Detect which cell encompasses the target text, then output its [X, Y] center coordinate. 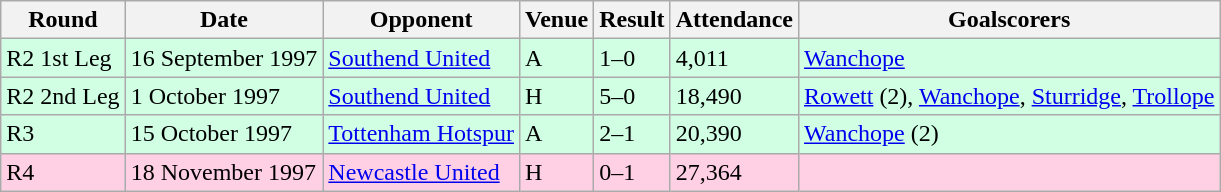
0–1 [632, 172]
2–1 [632, 134]
Goalscorers [1010, 20]
18 November 1997 [224, 172]
R2 2nd Leg [63, 96]
Attendance [734, 20]
Wanchope [1010, 58]
1–0 [632, 58]
R3 [63, 134]
Newcastle United [422, 172]
R4 [63, 172]
Venue [557, 20]
27,364 [734, 172]
Result [632, 20]
Opponent [422, 20]
Date [224, 20]
18,490 [734, 96]
16 September 1997 [224, 58]
Tottenham Hotspur [422, 134]
15 October 1997 [224, 134]
R2 1st Leg [63, 58]
Wanchope (2) [1010, 134]
20,390 [734, 134]
1 October 1997 [224, 96]
5–0 [632, 96]
Rowett (2), Wanchope, Sturridge, Trollope [1010, 96]
Round [63, 20]
4,011 [734, 58]
